Identify which cell holds the provided text, then report its [x, y] central coordinate. 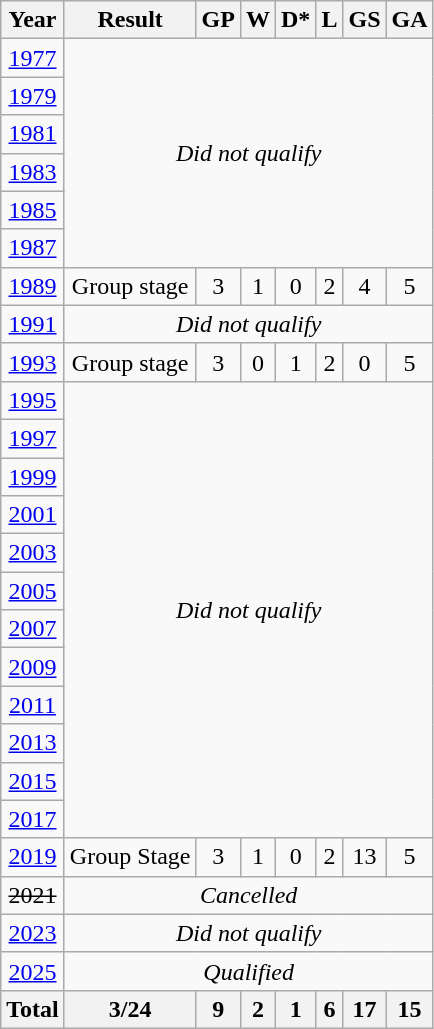
2013 [33, 743]
17 [364, 1009]
D* [295, 20]
2015 [33, 781]
Year [33, 20]
1983 [33, 172]
2017 [33, 819]
Result [130, 20]
Group Stage [130, 857]
1977 [33, 58]
15 [410, 1009]
6 [330, 1009]
2025 [33, 971]
2019 [33, 857]
1989 [33, 286]
2001 [33, 515]
1993 [33, 362]
1981 [33, 134]
GP [218, 20]
1979 [33, 96]
4 [364, 286]
L [330, 20]
Cancelled [248, 895]
13 [364, 857]
1987 [33, 248]
1985 [33, 210]
2021 [33, 895]
1995 [33, 400]
1991 [33, 324]
Qualified [248, 971]
GA [410, 20]
Total [33, 1009]
9 [218, 1009]
1997 [33, 438]
2003 [33, 553]
2005 [33, 591]
W [258, 20]
3/24 [130, 1009]
2023 [33, 933]
2011 [33, 705]
GS [364, 20]
2007 [33, 629]
2009 [33, 667]
1999 [33, 477]
